Search for the cell housing the specified text and yield its [x, y] center coordinate. 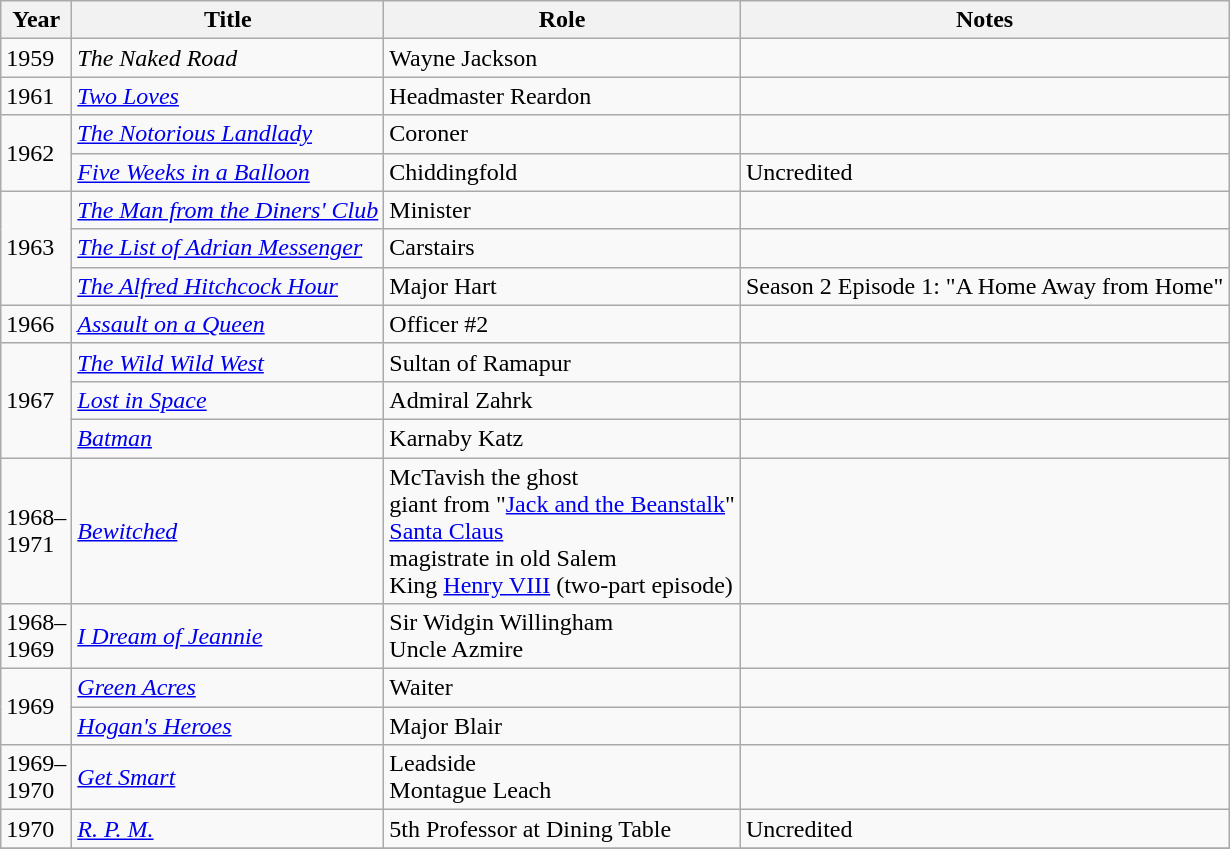
Chiddingfold [562, 172]
1969–1970 [36, 778]
McTavish the ghostgiant from "Jack and the Beanstalk"Santa Clausmagistrate in old SalemKing Henry VIII (two-part episode) [562, 531]
The Notorious Landlady [228, 134]
1968–1971 [36, 531]
Minister [562, 210]
1962 [36, 153]
Hogan's Heroes [228, 726]
The Wild Wild West [228, 362]
Lost in Space [228, 400]
1970 [36, 829]
1961 [36, 96]
Season 2 Episode 1: "A Home Away from Home" [984, 286]
Wayne Jackson [562, 58]
The Man from the Diners' Club [228, 210]
Batman [228, 438]
The Naked Road [228, 58]
1966 [36, 324]
Bewitched [228, 531]
The List of Adrian Messenger [228, 248]
Five Weeks in a Balloon [228, 172]
Role [562, 20]
Officer #2 [562, 324]
Waiter [562, 688]
Sir Widgin WillinghamUncle Azmire [562, 636]
Get Smart [228, 778]
Headmaster Reardon [562, 96]
1963 [36, 248]
Assault on a Queen [228, 324]
Admiral Zahrk [562, 400]
Major Blair [562, 726]
Notes [984, 20]
LeadsideMontague Leach [562, 778]
I Dream of Jeannie [228, 636]
1959 [36, 58]
Two Loves [228, 96]
1967 [36, 400]
Title [228, 20]
Carstairs [562, 248]
The Alfred Hitchcock Hour [228, 286]
Major Hart [562, 286]
Coroner [562, 134]
R. P. M. [228, 829]
1969 [36, 707]
Green Acres [228, 688]
1968–1969 [36, 636]
Year [36, 20]
5th Professor at Dining Table [562, 829]
Sultan of Ramapur [562, 362]
Karnaby Katz [562, 438]
